From the cell containing the given text, extract its center point as (x, y) coordinate. 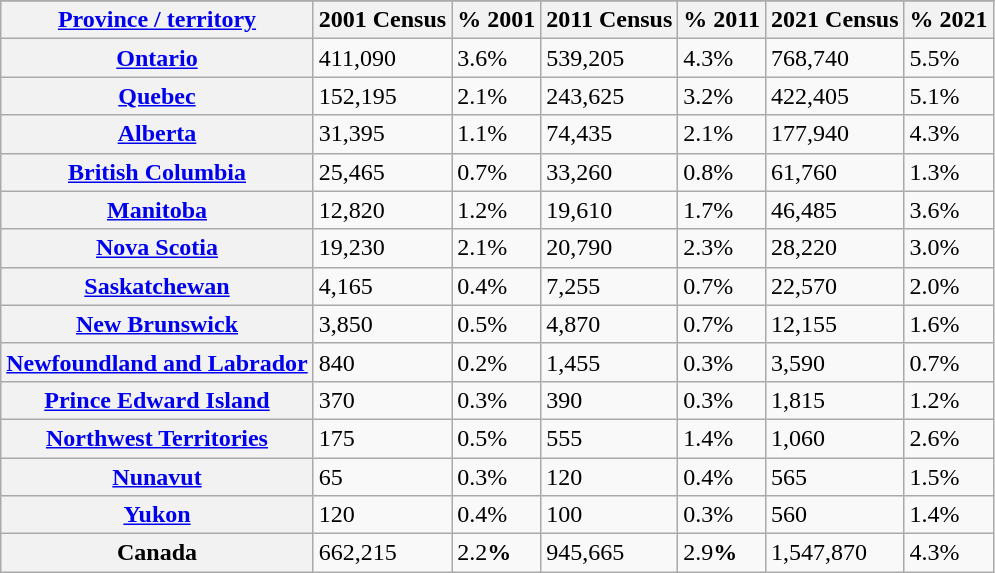
177,940 (835, 134)
% 2011 (722, 20)
Northwest Territories (157, 438)
243,625 (610, 96)
4,165 (382, 286)
555 (610, 438)
5.5% (948, 58)
20,790 (610, 248)
Nova Scotia (157, 248)
840 (382, 362)
152,195 (382, 96)
768,740 (835, 58)
2.0% (948, 286)
1.3% (948, 172)
74,435 (610, 134)
61,760 (835, 172)
539,205 (610, 58)
0.8% (722, 172)
175 (382, 438)
Yukon (157, 515)
1,547,870 (835, 553)
Quebec (157, 96)
565 (835, 477)
945,665 (610, 553)
25,465 (382, 172)
12,155 (835, 324)
2.3% (722, 248)
Newfoundland and Labrador (157, 362)
2.6% (948, 438)
1.6% (948, 324)
560 (835, 515)
31,395 (382, 134)
7,255 (610, 286)
2001 Census (382, 20)
Alberta (157, 134)
370 (382, 400)
3,590 (835, 362)
1.1% (496, 134)
2.9% (722, 553)
1.7% (722, 210)
100 (610, 515)
2011 Census (610, 20)
1,060 (835, 438)
% 2021 (948, 20)
Nunavut (157, 477)
Canada (157, 553)
411,090 (382, 58)
British Columbia (157, 172)
3,850 (382, 324)
65 (382, 477)
% 2001 (496, 20)
33,260 (610, 172)
Ontario (157, 58)
1,455 (610, 362)
Manitoba (157, 210)
422,405 (835, 96)
390 (610, 400)
Province / territory (157, 20)
19,610 (610, 210)
28,220 (835, 248)
19,230 (382, 248)
22,570 (835, 286)
1,815 (835, 400)
662,215 (382, 553)
12,820 (382, 210)
5.1% (948, 96)
3.0% (948, 248)
2021 Census (835, 20)
3.2% (722, 96)
2.2% (496, 553)
Saskatchewan (157, 286)
4,870 (610, 324)
46,485 (835, 210)
Prince Edward Island (157, 400)
0.2% (496, 362)
New Brunswick (157, 324)
1.5% (948, 477)
